Scan for the cell matching the given text and deliver its (x, y) coordinate at center. 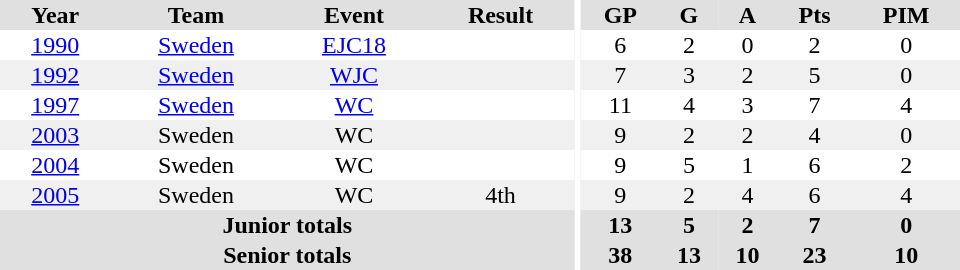
1 (747, 165)
PIM (906, 15)
Result (501, 15)
2003 (55, 135)
2004 (55, 165)
2005 (55, 195)
11 (620, 105)
Year (55, 15)
G (689, 15)
WJC (354, 75)
A (747, 15)
1990 (55, 45)
Senior totals (288, 255)
GP (620, 15)
38 (620, 255)
1992 (55, 75)
Event (354, 15)
EJC18 (354, 45)
23 (815, 255)
1997 (55, 105)
4th (501, 195)
Pts (815, 15)
Junior totals (288, 225)
Team (196, 15)
